Detect which cell encompasses the target text, then output its (x, y) center coordinate. 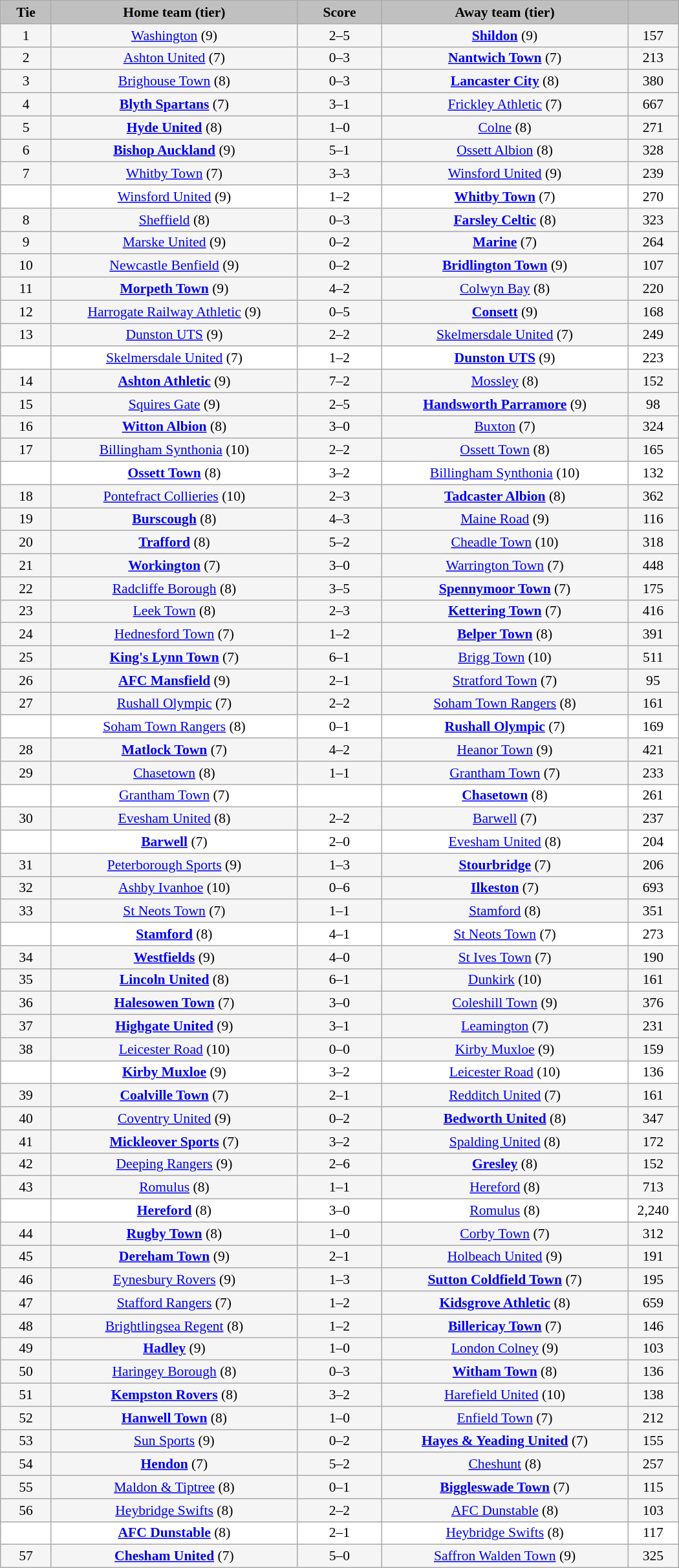
237 (653, 819)
4–0 (339, 957)
239 (653, 174)
Frickley Athletic (7) (505, 105)
Maldon & Tiptree (8) (174, 1487)
22 (26, 589)
Hayes & Yeading United (7) (505, 1441)
Dunkirk (10) (505, 980)
14 (26, 381)
107 (653, 266)
Coalville Town (7) (174, 1096)
328 (653, 151)
Bridlington Town (9) (505, 266)
Bedworth United (8) (505, 1118)
4 (26, 105)
Cheshunt (8) (505, 1465)
Farsley Celtic (8) (505, 220)
19 (26, 519)
380 (653, 82)
Dereham Town (9) (174, 1257)
511 (653, 658)
132 (653, 474)
Hyde United (8) (174, 127)
Washington (9) (174, 36)
Home team (tier) (174, 12)
Deeping Rangers (9) (174, 1164)
Squires Gate (9) (174, 404)
29 (26, 773)
2,240 (653, 1211)
95 (653, 681)
8 (26, 220)
318 (653, 543)
12 (26, 312)
21 (26, 565)
31 (26, 865)
Kempston Rovers (8) (174, 1395)
362 (653, 496)
146 (653, 1326)
155 (653, 1441)
50 (26, 1372)
Gresley (8) (505, 1164)
Shildon (9) (505, 36)
Ashton United (7) (174, 58)
191 (653, 1257)
4–1 (339, 934)
11 (26, 289)
Saffron Walden Town (9) (505, 1556)
Spalding United (8) (505, 1142)
Brightlingsea Regent (8) (174, 1326)
Tadcaster Albion (8) (505, 496)
Warrington Town (7) (505, 565)
169 (653, 727)
Burscough (8) (174, 519)
351 (653, 911)
Sun Sports (9) (174, 1441)
448 (653, 565)
Lincoln United (8) (174, 980)
Tie (26, 12)
325 (653, 1556)
Haringey Borough (8) (174, 1372)
Maine Road (9) (505, 519)
416 (653, 611)
48 (26, 1326)
Enfield Town (7) (505, 1418)
117 (653, 1533)
25 (26, 658)
165 (653, 450)
49 (26, 1349)
Hanwell Town (8) (174, 1418)
30 (26, 819)
38 (26, 1049)
Chesham United (7) (174, 1556)
54 (26, 1465)
Harrogate Railway Athletic (9) (174, 312)
42 (26, 1164)
56 (26, 1510)
Stratford Town (7) (505, 681)
41 (26, 1142)
35 (26, 980)
270 (653, 197)
Consett (9) (505, 312)
Pontefract Collieries (10) (174, 496)
Leek Town (8) (174, 611)
Coventry United (9) (174, 1118)
172 (653, 1142)
33 (26, 911)
249 (653, 335)
347 (653, 1118)
190 (653, 957)
20 (26, 543)
Radcliffe Borough (8) (174, 589)
376 (653, 1003)
47 (26, 1303)
693 (653, 888)
5–0 (339, 1556)
Ashby Ivanhoe (10) (174, 888)
323 (653, 220)
Mickleover Sports (7) (174, 1142)
Hadley (9) (174, 1349)
37 (26, 1027)
53 (26, 1441)
15 (26, 404)
9 (26, 243)
Leamington (7) (505, 1027)
27 (26, 704)
204 (653, 842)
659 (653, 1303)
Highgate United (9) (174, 1027)
98 (653, 404)
220 (653, 289)
261 (653, 796)
Blyth Spartans (7) (174, 105)
273 (653, 934)
32 (26, 888)
7–2 (339, 381)
Sutton Coldfield Town (7) (505, 1280)
13 (26, 335)
Belper Town (8) (505, 635)
55 (26, 1487)
168 (653, 312)
Witton Albion (8) (174, 427)
Hednesford Town (7) (174, 635)
116 (653, 519)
36 (26, 1003)
Cheadle Town (10) (505, 543)
3 (26, 82)
206 (653, 865)
Kettering Town (7) (505, 611)
312 (653, 1234)
713 (653, 1188)
10 (26, 266)
2 (26, 58)
Lancaster City (8) (505, 82)
Westfields (9) (174, 957)
London Colney (9) (505, 1349)
26 (26, 681)
24 (26, 635)
Buxton (7) (505, 427)
2–0 (339, 842)
Heanor Town (9) (505, 750)
Brigg Town (10) (505, 658)
Biggleswade Town (7) (505, 1487)
23 (26, 611)
Ilkeston (7) (505, 888)
324 (653, 427)
34 (26, 957)
7 (26, 174)
St Ives Town (7) (505, 957)
39 (26, 1096)
Trafford (8) (174, 543)
Bishop Auckland (9) (174, 151)
Halesowen Town (7) (174, 1003)
0–6 (339, 888)
257 (653, 1465)
264 (653, 243)
28 (26, 750)
51 (26, 1395)
Handsworth Parramore (9) (505, 404)
667 (653, 105)
Matlock Town (7) (174, 750)
Spennymoor Town (7) (505, 589)
52 (26, 1418)
18 (26, 496)
Marske United (9) (174, 243)
Rugby Town (8) (174, 1234)
115 (653, 1487)
Away team (tier) (505, 12)
Stourbridge (7) (505, 865)
157 (653, 36)
Coleshill Town (9) (505, 1003)
159 (653, 1049)
Marine (7) (505, 243)
16 (26, 427)
Billericay Town (7) (505, 1326)
Brighouse Town (8) (174, 82)
5–1 (339, 151)
Eynesbury Rovers (9) (174, 1280)
Workington (7) (174, 565)
3–5 (339, 589)
Corby Town (7) (505, 1234)
Ossett Albion (8) (505, 151)
212 (653, 1418)
Sheffield (8) (174, 220)
40 (26, 1118)
Redditch United (7) (505, 1096)
5 (26, 127)
57 (26, 1556)
Ashton Athletic (9) (174, 381)
44 (26, 1234)
213 (653, 58)
Score (339, 12)
1 (26, 36)
46 (26, 1280)
Kidsgrove Athletic (8) (505, 1303)
Stafford Rangers (7) (174, 1303)
King's Lynn Town (7) (174, 658)
233 (653, 773)
Witham Town (8) (505, 1372)
Peterborough Sports (9) (174, 865)
271 (653, 127)
Morpeth Town (9) (174, 289)
Nantwich Town (7) (505, 58)
2–6 (339, 1164)
391 (653, 635)
175 (653, 589)
231 (653, 1027)
6 (26, 151)
43 (26, 1188)
4–3 (339, 519)
Harefield United (10) (505, 1395)
Holbeach United (9) (505, 1257)
Colne (8) (505, 127)
45 (26, 1257)
Hendon (7) (174, 1465)
17 (26, 450)
421 (653, 750)
223 (653, 358)
138 (653, 1395)
Mossley (8) (505, 381)
Newcastle Benfield (9) (174, 266)
AFC Mansfield (9) (174, 681)
Colwyn Bay (8) (505, 289)
0–5 (339, 312)
0–0 (339, 1049)
3–3 (339, 174)
195 (653, 1280)
